For the text-containing cell, return its midpoint in (X, Y) coordinate format. 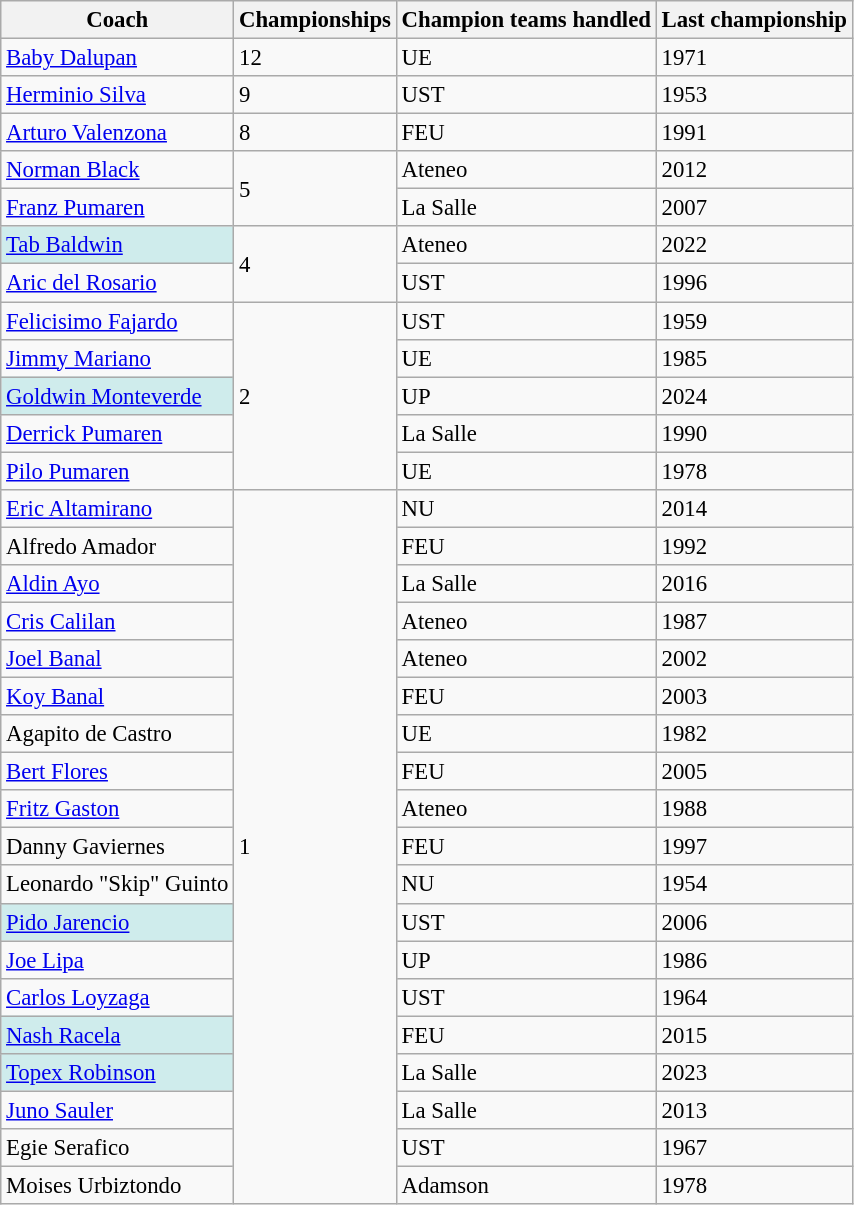
2003 (754, 697)
1964 (754, 997)
Arturo Valenzona (118, 133)
1988 (754, 809)
1986 (754, 960)
1991 (754, 133)
1 (316, 847)
Carlos Loyzaga (118, 997)
2007 (754, 208)
Franz Pumaren (118, 208)
Joe Lipa (118, 960)
Last championship (754, 20)
2014 (754, 509)
Norman Black (118, 170)
Pido Jarencio (118, 922)
2013 (754, 1110)
Felicisimo Fajardo (118, 321)
Fritz Gaston (118, 809)
Adamson (526, 1185)
Topex Robinson (118, 1073)
Goldwin Monteverde (118, 396)
Champion teams handled (526, 20)
1982 (754, 734)
Alfredo Amador (118, 546)
Egie Serafico (118, 1148)
2016 (754, 584)
Coach (118, 20)
1985 (754, 358)
1954 (754, 885)
2023 (754, 1073)
8 (316, 133)
Herminio Silva (118, 95)
1959 (754, 321)
2024 (754, 396)
Koy Banal (118, 697)
4 (316, 264)
Moises Urbiztondo (118, 1185)
Baby Dalupan (118, 58)
1971 (754, 58)
2022 (754, 245)
Eric Altamirano (118, 509)
1992 (754, 546)
1967 (754, 1148)
1990 (754, 433)
Derrick Pumaren (118, 433)
Juno Sauler (118, 1110)
1953 (754, 95)
1987 (754, 621)
1996 (754, 283)
Aric del Rosario (118, 283)
5 (316, 188)
1997 (754, 847)
Cris Calilan (118, 621)
Tab Baldwin (118, 245)
2012 (754, 170)
2015 (754, 1035)
2006 (754, 922)
Nash Racela (118, 1035)
Danny Gaviernes (118, 847)
Championships (316, 20)
Jimmy Mariano (118, 358)
Aldin Ayo (118, 584)
Joel Banal (118, 659)
Agapito de Castro (118, 734)
9 (316, 95)
12 (316, 58)
2 (316, 396)
Bert Flores (118, 772)
2005 (754, 772)
2002 (754, 659)
Pilo Pumaren (118, 471)
Leonardo "Skip" Guinto (118, 885)
